For the text-containing cell, return its midpoint in [x, y] coordinate format. 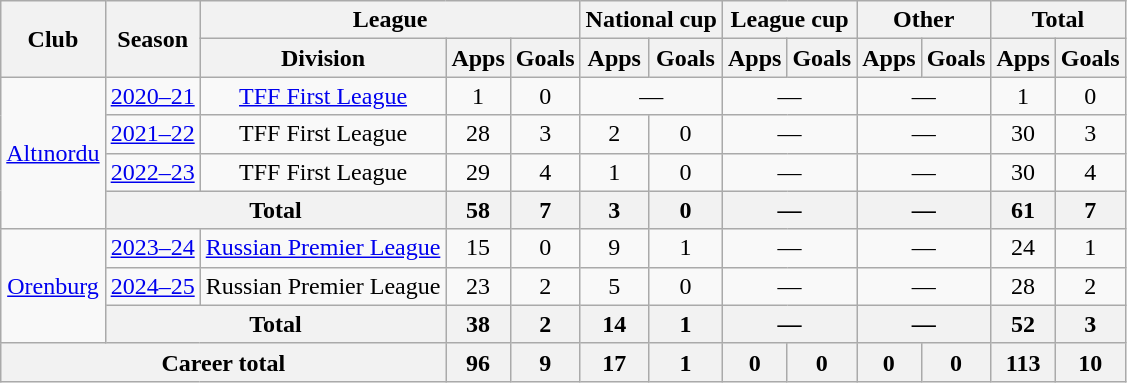
Division [323, 58]
Career total [224, 362]
23 [478, 286]
Season [152, 39]
Club [53, 39]
52 [1023, 324]
5 [614, 286]
24 [1023, 248]
National cup [651, 20]
61 [1023, 210]
17 [614, 362]
League cup [789, 20]
96 [478, 362]
113 [1023, 362]
2021–22 [152, 134]
2023–24 [152, 248]
Altınordu [53, 153]
38 [478, 324]
14 [614, 324]
2020–21 [152, 96]
League [390, 20]
Orenburg [53, 286]
15 [478, 248]
2024–25 [152, 286]
2022–23 [152, 172]
29 [478, 172]
10 [1090, 362]
Other [924, 20]
58 [478, 210]
